Scan for the cell matching the given text and deliver its (X, Y) coordinate at center. 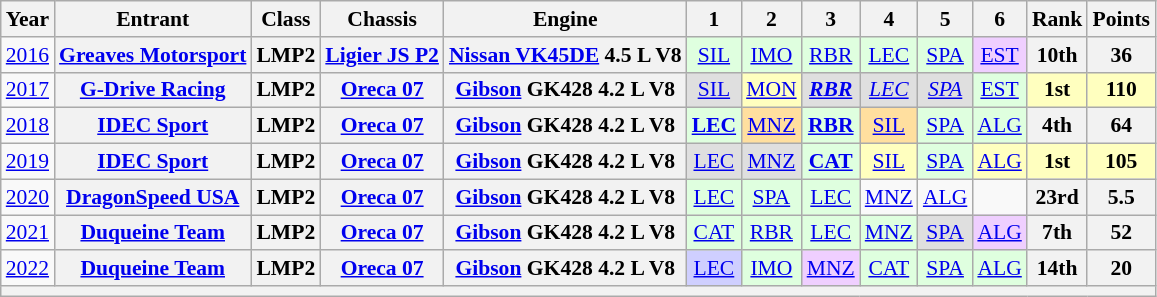
10th (1058, 55)
Nissan VK45DE 4.5 L V8 (566, 55)
7th (1058, 233)
2022 (28, 269)
Ligier JS P2 (382, 55)
36 (1121, 55)
64 (1121, 126)
Points (1121, 19)
1 (714, 19)
Entrant (152, 19)
5 (945, 19)
2019 (28, 162)
2020 (28, 197)
Greaves Motorsport (152, 55)
Class (286, 19)
4th (1058, 126)
14th (1058, 269)
105 (1121, 162)
2021 (28, 233)
2 (772, 19)
4 (889, 19)
6 (999, 19)
20 (1121, 269)
110 (1121, 90)
2018 (28, 126)
G-Drive Racing (152, 90)
2016 (28, 55)
Engine (566, 19)
Rank (1058, 19)
DragonSpeed USA (152, 197)
3 (831, 19)
23rd (1058, 197)
MON (772, 90)
52 (1121, 233)
Year (28, 19)
5.5 (1121, 197)
Chassis (382, 19)
2017 (28, 90)
